Return the (x, y) coordinate for the center point of the cell that contains the specified text.  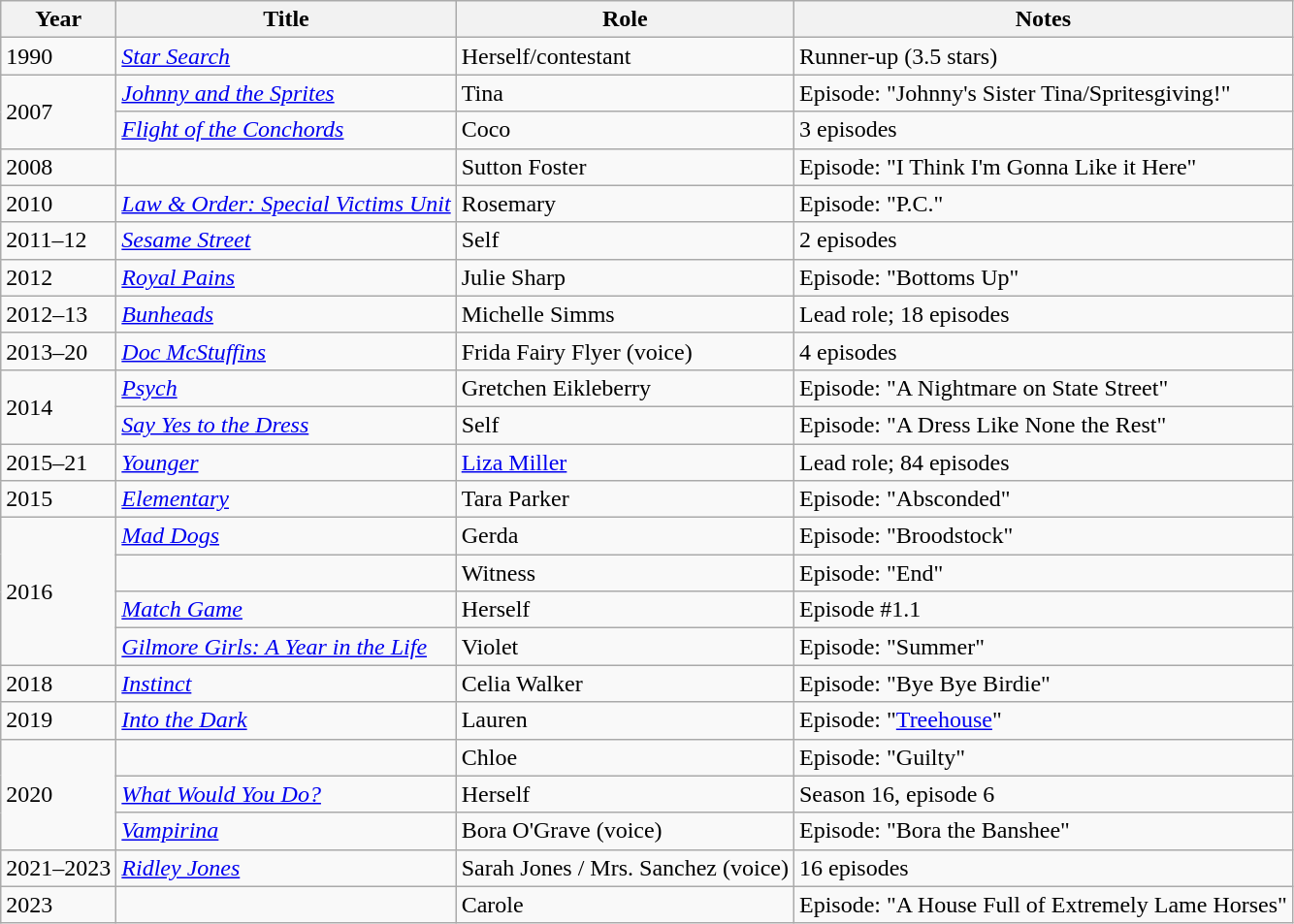
2015–21 (58, 462)
Star Search (286, 56)
Episode: "Bora the Banshee" (1043, 831)
Episode: "Bye Bye Birdie" (1043, 684)
Episode: "End" (1043, 573)
Coco (625, 130)
Episode: "Broodstock" (1043, 536)
Episode: "A Dress Like None the Rest" (1043, 425)
Law & Order: Special Victims Unit (286, 204)
2007 (58, 112)
Into the Dark (286, 720)
Episode: "Absconded" (1043, 499)
2016 (58, 591)
2011–12 (58, 240)
Psych (286, 388)
Episode: "Johnny's Sister Tina/Spritesgiving!" (1043, 93)
1990 (58, 56)
3 episodes (1043, 130)
Year (58, 19)
Ridley Jones (286, 868)
Chloe (625, 757)
Tara Parker (625, 499)
Episode: "Guilty" (1043, 757)
Julie Sharp (625, 277)
Say Yes to the Dress (286, 425)
Lauren (625, 720)
Gerda (625, 536)
Tina (625, 93)
Gilmore Girls: A Year in the Life (286, 647)
What Would You Do? (286, 794)
16 episodes (1043, 868)
Episode: "A Nightmare on State Street" (1043, 388)
Bunheads (286, 314)
Notes (1043, 19)
2020 (58, 794)
Witness (625, 573)
Role (625, 19)
Gretchen Eikleberry (625, 388)
4 episodes (1043, 351)
Episode: "Bottoms Up" (1043, 277)
2012 (58, 277)
Sesame Street (286, 240)
Younger (286, 462)
Episode: "Summer" (1043, 647)
Herself/contestant (625, 56)
Sarah Jones / Mrs. Sanchez (voice) (625, 868)
2015 (58, 499)
Instinct (286, 684)
2019 (58, 720)
Match Game (286, 610)
2012–13 (58, 314)
Episode #1.1 (1043, 610)
2018 (58, 684)
Title (286, 19)
2008 (58, 167)
Liza Miller (625, 462)
Carole (625, 905)
Rosemary (625, 204)
2014 (58, 406)
Celia Walker (625, 684)
Runner-up (3.5 stars) (1043, 56)
Violet (625, 647)
2 episodes (1043, 240)
Lead role; 84 episodes (1043, 462)
2021–2023 (58, 868)
Mad Dogs (286, 536)
Episode: "A House Full of Extremely Lame Horses" (1043, 905)
Johnny and the Sprites (286, 93)
Vampirina (286, 831)
Lead role; 18 episodes (1043, 314)
Episode: "P.C." (1043, 204)
2023 (58, 905)
Bora O'Grave (voice) (625, 831)
2010 (58, 204)
Elementary (286, 499)
Michelle Simms (625, 314)
Episode: "Treehouse" (1043, 720)
Sutton Foster (625, 167)
Episode: "I Think I'm Gonna Like it Here" (1043, 167)
Royal Pains (286, 277)
Flight of the Conchords (286, 130)
2013–20 (58, 351)
Season 16, episode 6 (1043, 794)
Doc McStuffins (286, 351)
Frida Fairy Flyer (voice) (625, 351)
